Pinpoint the cell where the given text exists, returning its [X, Y] midpoint coordinate. 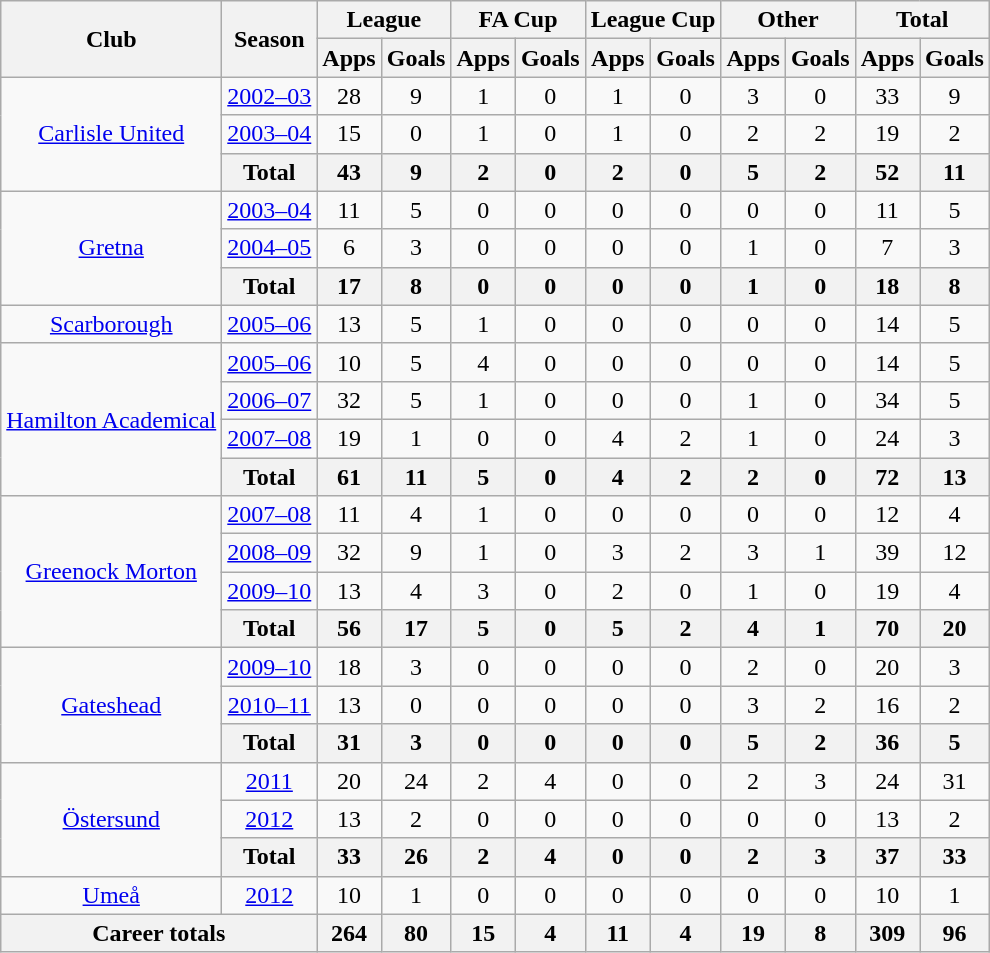
309 [887, 933]
Greenock Morton [112, 572]
16 [887, 705]
2006–07 [270, 400]
Gateshead [112, 705]
52 [887, 172]
Club [112, 39]
2004–05 [270, 248]
43 [349, 172]
FA Cup [518, 20]
Scarborough [112, 324]
36 [887, 743]
2002–03 [270, 96]
56 [349, 629]
34 [887, 400]
League Cup [653, 20]
Gretna [112, 248]
80 [416, 933]
70 [887, 629]
League [384, 20]
96 [955, 933]
26 [416, 857]
2010–11 [270, 705]
Umeå [112, 895]
6 [349, 248]
7 [887, 248]
Other [788, 20]
37 [887, 857]
28 [349, 96]
Hamilton Academical [112, 419]
Season [270, 39]
39 [887, 553]
72 [887, 477]
61 [349, 477]
264 [349, 933]
2008–09 [270, 553]
2011 [270, 781]
Östersund [112, 819]
Carlisle United [112, 134]
Career totals [159, 933]
